Locate the cell with the specified text and output its (x, y) center coordinate. 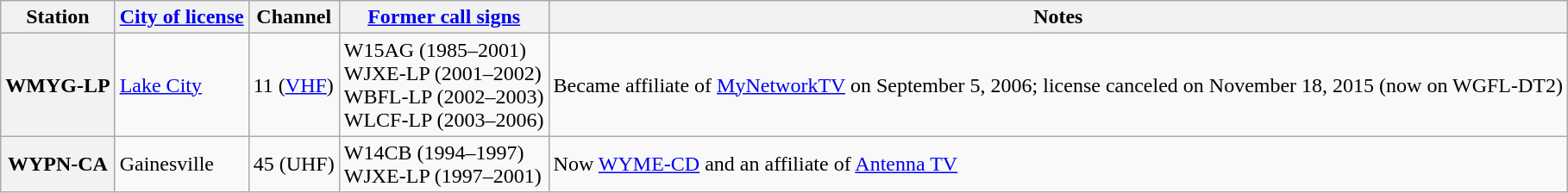
Station (58, 17)
Former call signs (443, 17)
Gainesville (181, 164)
45 (UHF) (293, 164)
11 (VHF) (293, 84)
W15AG (1985–2001)WJXE-LP (2001–2002)WBFL-LP (2002–2003)WLCF-LP (2003–2006) (443, 84)
WMYG-LP (58, 84)
WYPN-CA (58, 164)
Lake City (181, 84)
Channel (293, 17)
Became affiliate of MyNetworkTV on September 5, 2006; license canceled on November 18, 2015 (now on WGFL-DT2) (1057, 84)
Now WYME-CD and an affiliate of Antenna TV (1057, 164)
W14CB (1994–1997)WJXE-LP (1997–2001) (443, 164)
Notes (1057, 17)
City of license (181, 17)
